Search for the cell housing the specified text and yield its [X, Y] center coordinate. 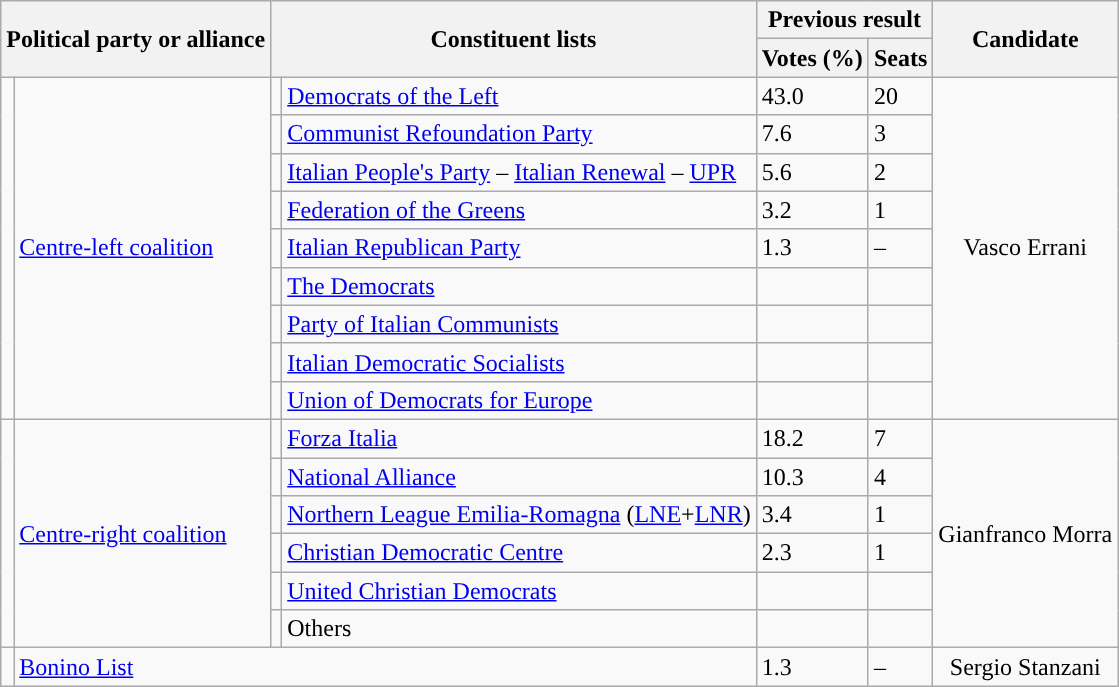
Centre-right coalition [142, 533]
The Democrats [519, 286]
Party of Italian Communists [519, 324]
Italian Democratic Socialists [519, 362]
United Christian Democrats [519, 591]
Others [519, 629]
Forza Italia [519, 438]
Previous result [844, 20]
Italian Republican Party [519, 248]
3 [900, 134]
Centre-left coalition [142, 248]
Political party or alliance [136, 39]
Federation of the Greens [519, 210]
Union of Democrats for Europe [519, 400]
3.2 [812, 210]
Vasco Errani [1026, 248]
2 [900, 172]
7.6 [812, 134]
Democrats of the Left [519, 96]
Constituent lists [514, 39]
Sergio Stanzani [1026, 667]
3.4 [812, 515]
Votes (%) [812, 58]
Candidate [1026, 39]
20 [900, 96]
Bonino List [385, 667]
Gianfranco Morra [1026, 533]
5.6 [812, 172]
Seats [900, 58]
10.3 [812, 477]
4 [900, 477]
18.2 [812, 438]
Christian Democratic Centre [519, 553]
Communist Refoundation Party [519, 134]
Northern League Emilia-Romagna (LNE+LNR) [519, 515]
43.0 [812, 96]
National Alliance [519, 477]
2.3 [812, 553]
Italian People's Party – Italian Renewal – UPR [519, 172]
7 [900, 438]
